Scan for the cell matching the given text and deliver its (X, Y) coordinate at center. 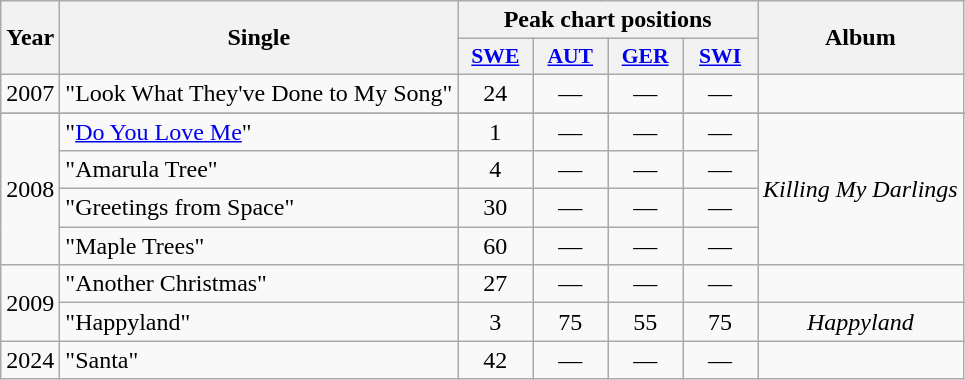
"Santa" (259, 360)
SWI (720, 57)
30 (496, 208)
"Greetings from Space" (259, 208)
2009 (30, 303)
Album (861, 38)
"Maple Trees" (259, 246)
60 (496, 246)
1 (496, 131)
42 (496, 360)
"Another Christmas" (259, 284)
4 (496, 170)
Single (259, 38)
55 (646, 322)
SWE (496, 57)
Killing My Darlings (861, 188)
Happyland (861, 322)
"Happyland" (259, 322)
3 (496, 322)
"Look What They've Done to My Song" (259, 93)
"Amarula Tree" (259, 170)
AUT (570, 57)
Year (30, 38)
27 (496, 284)
2007 (30, 93)
Peak chart positions (608, 20)
2024 (30, 360)
GER (646, 57)
24 (496, 93)
2008 (30, 188)
"Do You Love Me" (259, 131)
